Capture the cell that displays the provided text and extract its (X, Y) central coordinate. 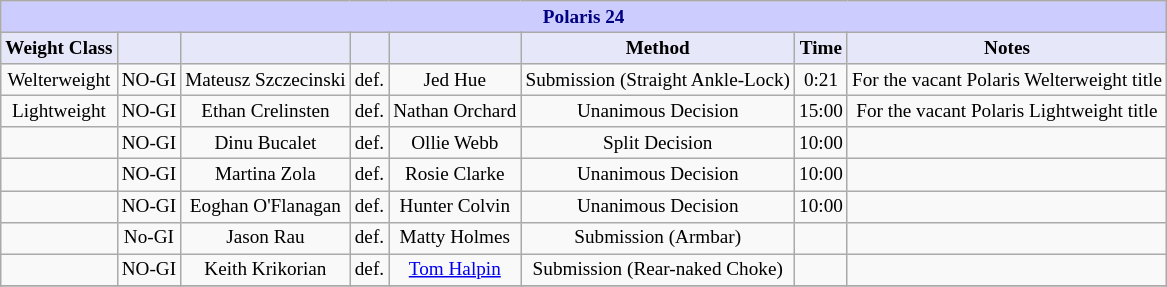
Jason Rau (266, 238)
No-GI (149, 238)
Eoghan O'Flanagan (266, 206)
Time (822, 48)
Polaris 24 (584, 17)
Ollie Webb (455, 143)
Method (658, 48)
Rosie Clarke (455, 175)
Hunter Colvin (455, 206)
Mateusz Szczecinski (266, 80)
Submission (Straight Ankle-Lock) (658, 80)
Submission (Armbar) (658, 238)
Keith Krikorian (266, 270)
For the vacant Polaris Welterweight title (1006, 80)
Split Decision (658, 143)
Lightweight (59, 111)
Jed Hue (455, 80)
Weight Class (59, 48)
0:21 (822, 80)
Tom Halpin (455, 270)
Submission (Rear-naked Choke) (658, 270)
Notes (1006, 48)
Ethan Crelinsten (266, 111)
Welterweight (59, 80)
Martina Zola (266, 175)
Matty Holmes (455, 238)
15:00 (822, 111)
For the vacant Polaris Lightweight title (1006, 111)
Dinu Bucalet (266, 143)
Nathan Orchard (455, 111)
